Return (X, Y) of the center of cell containing provided text 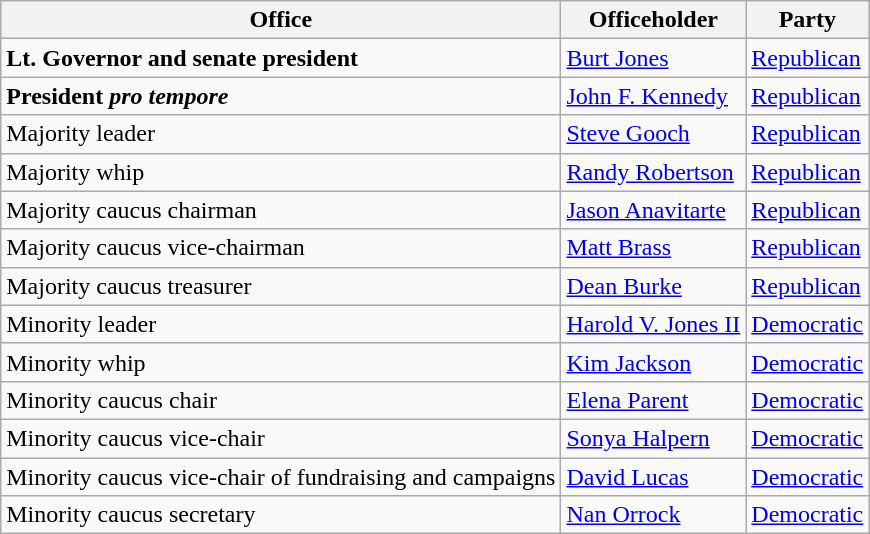
Minority caucus chair (281, 400)
John F. Kennedy (654, 96)
Jason Anavitarte (654, 210)
Majority caucus vice-chairman (281, 248)
Burt Jones (654, 58)
Minority whip (281, 362)
Office (281, 20)
Sonya Halpern (654, 438)
Dean Burke (654, 286)
Harold V. Jones II (654, 324)
Nan Orrock (654, 515)
Minority caucus vice-chair of fundraising and campaigns (281, 477)
Matt Brass (654, 248)
Steve Gooch (654, 134)
Minority caucus secretary (281, 515)
Minority leader (281, 324)
Majority whip (281, 172)
Minority caucus vice-chair (281, 438)
Majority caucus chairman (281, 210)
David Lucas (654, 477)
Officeholder (654, 20)
Majority leader (281, 134)
Majority caucus treasurer (281, 286)
Randy Robertson (654, 172)
Elena Parent (654, 400)
Party (808, 20)
Kim Jackson (654, 362)
Lt. Governor and senate president (281, 58)
President pro tempore (281, 96)
